Scan for the cell matching the given text and deliver its [X, Y] coordinate at center. 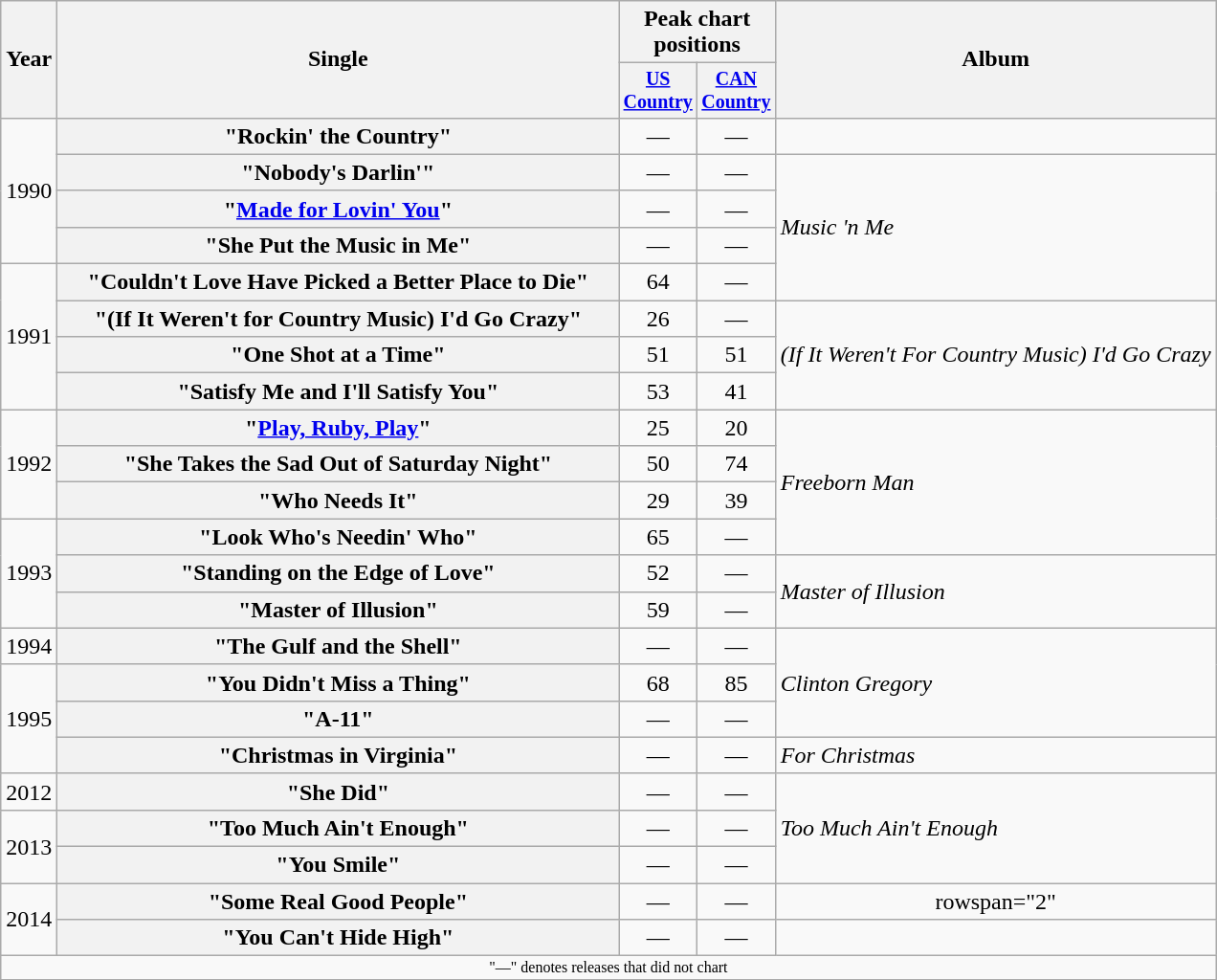
(If It Weren't For Country Music) I'd Go Crazy [995, 355]
29 [658, 501]
rowspan="2" [995, 902]
1992 [29, 464]
2012 [29, 791]
"Some Real Good People" [339, 902]
20 [737, 428]
"She Put the Music in Me" [339, 245]
65 [658, 537]
"Too Much Ain't Enough" [339, 828]
74 [737, 464]
25 [658, 428]
"(If It Weren't for Country Music) I'd Go Crazy" [339, 319]
50 [658, 464]
Master of Illusion [995, 591]
"Christmas in Virginia" [339, 755]
53 [658, 391]
52 [658, 573]
59 [658, 610]
"Look Who's Needin' Who" [339, 537]
1995 [29, 719]
"Rockin' the Country" [339, 136]
26 [658, 319]
"Nobody's Darlin'" [339, 172]
"Master of Illusion" [339, 610]
1994 [29, 646]
"A-11" [339, 719]
"One Shot at a Time" [339, 355]
Year [29, 59]
"The Gulf and the Shell" [339, 646]
"She Did" [339, 791]
Single [339, 59]
68 [658, 682]
"Made for Lovin' You" [339, 209]
Too Much Ain't Enough [995, 828]
Freeborn Man [995, 482]
CAN Country [737, 90]
Peak chartpositions [697, 33]
1990 [29, 190]
Album [995, 59]
"—" denotes releases that did not chart [608, 968]
1991 [29, 337]
2013 [29, 846]
"You Smile" [339, 865]
41 [737, 391]
1993 [29, 573]
Clinton Gregory [995, 682]
US Country [658, 90]
"Satisfy Me and I'll Satisfy You" [339, 391]
"Standing on the Edge of Love" [339, 573]
"Couldn't Love Have Picked a Better Place to Die" [339, 282]
"You Didn't Miss a Thing" [339, 682]
64 [658, 282]
2014 [29, 920]
"You Can't Hide High" [339, 938]
85 [737, 682]
For Christmas [995, 755]
Music 'n Me [995, 227]
"Play, Ruby, Play" [339, 428]
"She Takes the Sad Out of Saturday Night" [339, 464]
39 [737, 501]
"Who Needs It" [339, 501]
